For the text-containing cell, return its midpoint in (X, Y) coordinate format. 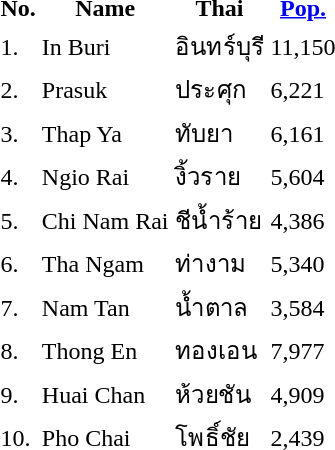
น้ำตาล (220, 307)
อินทร์บุรี (220, 46)
Tha Ngam (105, 264)
Thap Ya (105, 133)
Prasuk (105, 90)
ประศุก (220, 90)
Chi Nam Rai (105, 220)
ห้วยชัน (220, 394)
Thong En (105, 350)
งิ้วราย (220, 176)
Huai Chan (105, 394)
ทับยา (220, 133)
In Buri (105, 46)
ทองเอน (220, 350)
Ngio Rai (105, 176)
ท่างาม (220, 264)
Nam Tan (105, 307)
ชีน้ำร้าย (220, 220)
